Pinpoint the cell where the given text exists, returning its (X, Y) midpoint coordinate. 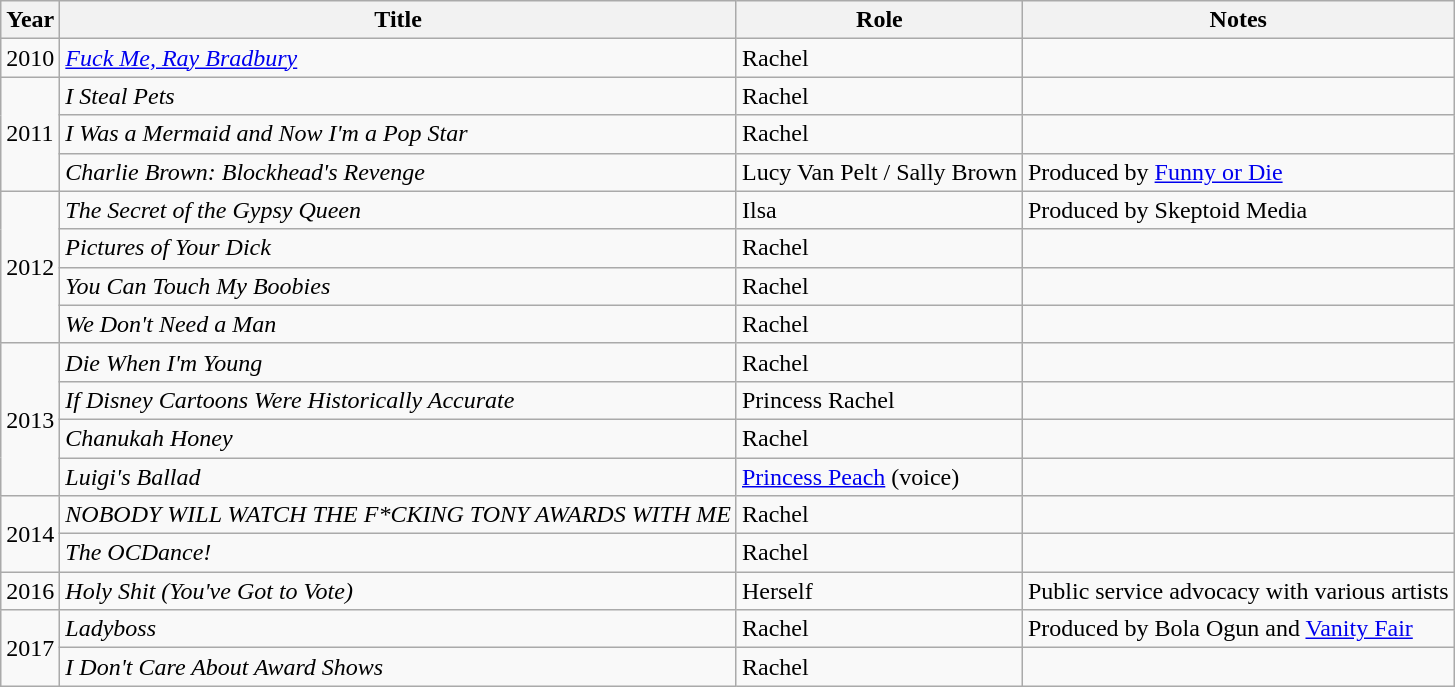
Princess Peach (voice) (879, 477)
Holy Shit (You've Got to Vote) (398, 591)
2014 (30, 534)
Fuck Me, Ray Bradbury (398, 58)
Princess Rachel (879, 400)
Produced by Skeptoid Media (1238, 210)
Produced by Funny or Die (1238, 172)
Ilsa (879, 210)
We Don't Need a Man (398, 324)
2013 (30, 419)
I Don't Care About Award Shows (398, 667)
I Steal Pets (398, 96)
Charlie Brown: Blockhead's Revenge (398, 172)
2016 (30, 591)
2012 (30, 267)
Ladyboss (398, 629)
2011 (30, 134)
Title (398, 20)
Die When I'm Young (398, 362)
The OCDance! (398, 553)
You Can Touch My Boobies (398, 286)
Public service advocacy with various artists (1238, 591)
Notes (1238, 20)
I Was a Mermaid and Now I'm a Pop Star (398, 134)
If Disney Cartoons Were Historically Accurate (398, 400)
Year (30, 20)
Pictures of Your Dick (398, 248)
Role (879, 20)
Herself (879, 591)
Chanukah Honey (398, 438)
2010 (30, 58)
Luigi's Ballad (398, 477)
Lucy Van Pelt / Sally Brown (879, 172)
Produced by Bola Ogun and Vanity Fair (1238, 629)
NOBODY WILL WATCH THE F*CKING TONY AWARDS WITH ME (398, 515)
2017 (30, 648)
The Secret of the Gypsy Queen (398, 210)
